Return [X, Y] of the center of cell containing provided text 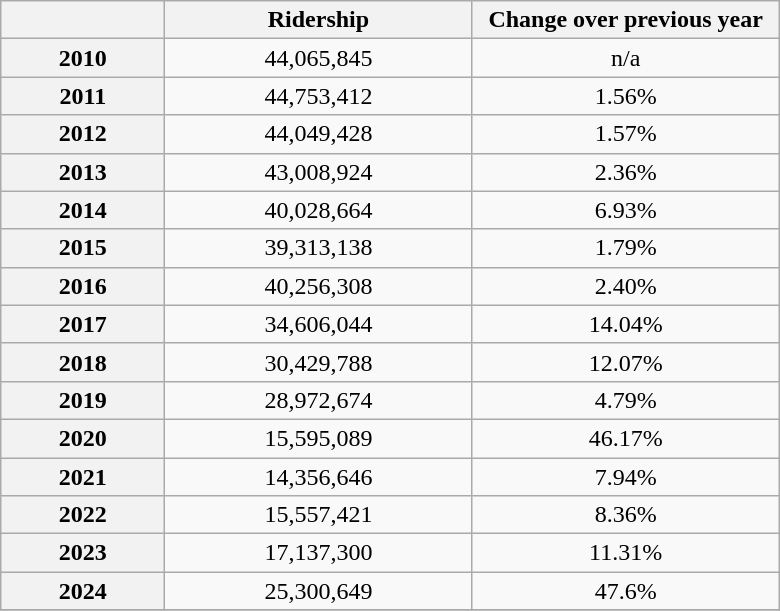
12.07% [626, 362]
28,972,674 [318, 400]
40,028,664 [318, 210]
2018 [83, 362]
4.79% [626, 400]
2012 [83, 134]
2020 [83, 438]
2010 [83, 58]
15,557,421 [318, 515]
11.31% [626, 553]
2017 [83, 324]
1.56% [626, 96]
44,753,412 [318, 96]
17,137,300 [318, 553]
2022 [83, 515]
2011 [83, 96]
44,065,845 [318, 58]
2016 [83, 286]
8.36% [626, 515]
2.40% [626, 286]
46.17% [626, 438]
40,256,308 [318, 286]
2023 [83, 553]
30,429,788 [318, 362]
43,008,924 [318, 172]
2024 [83, 591]
6.93% [626, 210]
14,356,646 [318, 477]
25,300,649 [318, 591]
39,313,138 [318, 248]
2021 [83, 477]
Change over previous year [626, 20]
15,595,089 [318, 438]
2014 [83, 210]
2013 [83, 172]
2015 [83, 248]
34,606,044 [318, 324]
1.79% [626, 248]
44,049,428 [318, 134]
7.94% [626, 477]
Ridership [318, 20]
n/a [626, 58]
2.36% [626, 172]
47.6% [626, 591]
14.04% [626, 324]
1.57% [626, 134]
2019 [83, 400]
